Output the [x, y] coordinate of the center of the cell containing the given text.  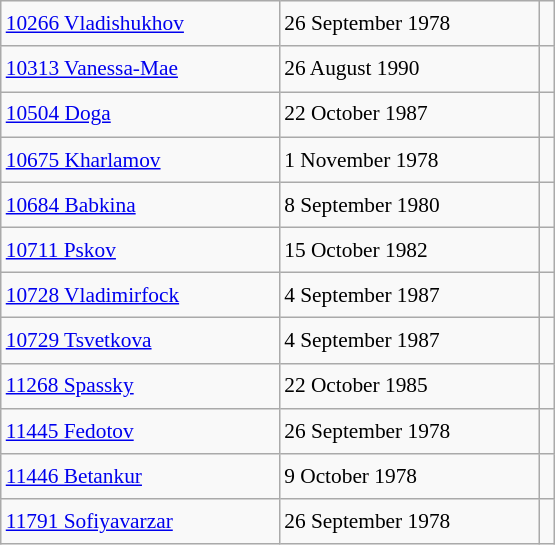
22 October 1985 [410, 386]
8 September 1980 [410, 204]
11268 Spassky [140, 386]
26 August 1990 [410, 68]
10728 Vladimirfock [140, 296]
10711 Pskov [140, 250]
10504 Doga [140, 114]
1 November 1978 [410, 160]
11445 Fedotov [140, 430]
10266 Vladishukhov [140, 24]
10313 Vanessa-Mae [140, 68]
9 October 1978 [410, 476]
11791 Sofiyavarzar [140, 522]
10675 Kharlamov [140, 160]
10684 Babkina [140, 204]
11446 Betankur [140, 476]
10729 Tsvetkova [140, 340]
22 October 1987 [410, 114]
15 October 1982 [410, 250]
